Provide the [x, y] coordinate of the cell's center where the given text is located.  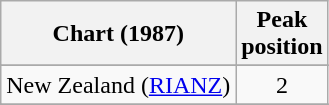
2 [282, 85]
Peakposition [282, 34]
Chart (1987) [118, 34]
New Zealand (RIANZ) [118, 85]
